Locate the cell with the specified text and output its (X, Y) center coordinate. 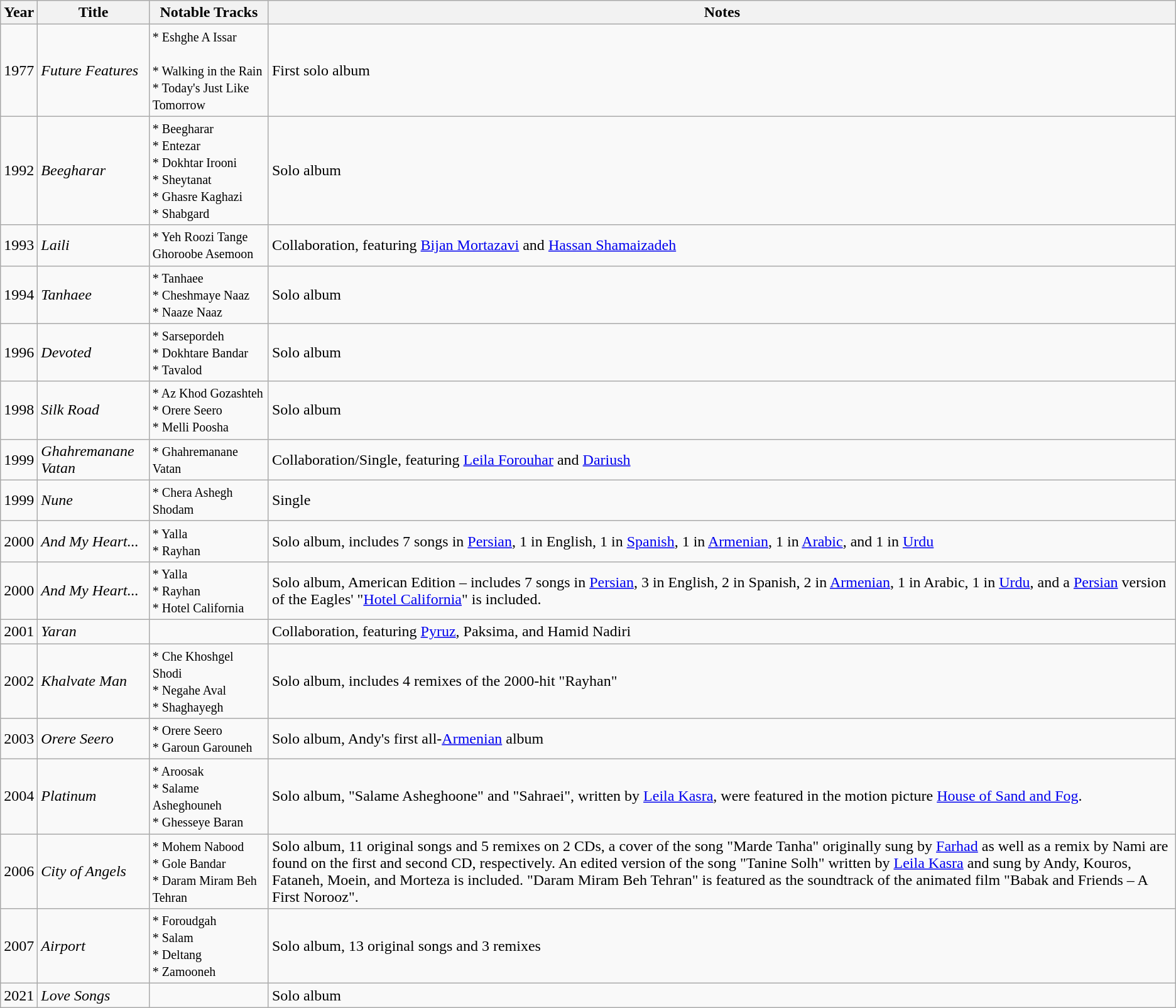
Laili (93, 245)
1993 (19, 245)
City of Angels (93, 872)
* Mohem Nabood * Gole Bandar * Daram Miram Beh Tehran (209, 872)
* Che Khoshgel Shodi * Negahe Aval * Shaghayegh (209, 681)
1998 (19, 410)
2007 (19, 946)
Single (722, 500)
* Foroudgah * Salam * Deltang * Zamooneh (209, 946)
Orere Seero (93, 739)
* Az Khod Gozashteh * Orere Seero * Melli Poosha (209, 410)
Nune (93, 500)
Title (93, 13)
1992 (19, 171)
Yaran (93, 631)
Future Features (93, 70)
Khalvate Man (93, 681)
* Aroosak * Salame Asheghouneh * Ghesseye Baran (209, 796)
* Yalla * Rayhan * Hotel California (209, 590)
Silk Road (93, 410)
Notable Tracks (209, 13)
* Yeh Roozi Tange Ghoroobe Asemoon (209, 245)
2003 (19, 739)
Collaboration, featuring Bijan Mortazavi and Hassan Shamaizadeh (722, 245)
Tanhaee (93, 295)
* Sarsepordeh * Dokhtare Bandar * Tavalod (209, 352)
* Tanhaee * Cheshmaye Naaz * Naaze Naaz (209, 295)
Solo album, 13 original songs and 3 remixes (722, 946)
Beegharar (93, 171)
Collaboration/Single, featuring Leila Forouhar and Dariush (722, 460)
Solo album, Andy's first all-Armenian album (722, 739)
* Beegharar * Entezar * Dokhtar Irooni * Sheytanat * Ghasre Kaghazi * Shabgard (209, 171)
First solo album (722, 70)
Platinum (93, 796)
* Orere Seero * Garoun Garouneh (209, 739)
1994 (19, 295)
2001 (19, 631)
* Ghahremanane Vatan (209, 460)
Solo album, includes 7 songs in Persian, 1 in English, 1 in Spanish, 1 in Armenian, 1 in Arabic, and 1 in Urdu (722, 541)
Devoted (93, 352)
2002 (19, 681)
* Chera Ashegh Shodam (209, 500)
Notes (722, 13)
Collaboration, featuring Pyruz, Paksima, and Hamid Nadiri (722, 631)
Solo album, includes 4 remixes of the 2000-hit "Rayhan" (722, 681)
2006 (19, 872)
* Yalla * Rayhan (209, 541)
Ghahremanane Vatan (93, 460)
2004 (19, 796)
Airport (93, 946)
1977 (19, 70)
Year (19, 13)
2021 (19, 995)
* Eshghe A Issar * Walking in the Rain * Today's Just Like Tomorrow (209, 70)
1996 (19, 352)
Solo album, "Salame Asheghoone" and "Sahraei", written by Leila Kasra, were featured in the motion picture House of Sand and Fog. (722, 796)
Love Songs (93, 995)
